Identify which cell holds the provided text, then report its [x, y] central coordinate. 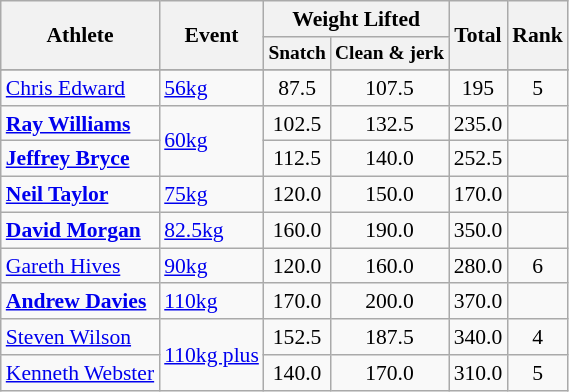
Gareth Hives [80, 266]
187.5 [389, 337]
90kg [212, 266]
195 [478, 88]
102.5 [297, 124]
235.0 [478, 124]
David Morgan [80, 230]
Snatch [297, 54]
340.0 [478, 337]
56kg [212, 88]
Clean & jerk [389, 54]
110kg plus [212, 354]
Total [478, 36]
Jeffrey Bryce [80, 159]
Athlete [80, 36]
Ray Williams [80, 124]
107.5 [389, 88]
190.0 [389, 230]
252.5 [478, 159]
Andrew Davies [80, 302]
Rank [538, 36]
280.0 [478, 266]
152.5 [297, 337]
150.0 [389, 195]
370.0 [478, 302]
82.5kg [212, 230]
350.0 [478, 230]
310.0 [478, 373]
Weight Lifted [356, 19]
Event [212, 36]
Steven Wilson [80, 337]
200.0 [389, 302]
Kenneth Webster [80, 373]
Neil Taylor [80, 195]
110kg [212, 302]
75kg [212, 195]
6 [538, 266]
112.5 [297, 159]
132.5 [389, 124]
87.5 [297, 88]
4 [538, 337]
Chris Edward [80, 88]
60kg [212, 142]
